Detect which cell encompasses the target text, then output its [x, y] center coordinate. 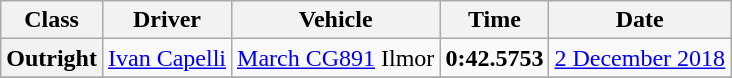
Vehicle [336, 20]
Ivan Capelli [166, 58]
2 December 2018 [640, 58]
0:42.5753 [494, 58]
Time [494, 20]
Outright [52, 58]
Date [640, 20]
Class [52, 20]
Driver [166, 20]
March CG891 Ilmor [336, 58]
